For the text-containing cell, return its midpoint in (x, y) coordinate format. 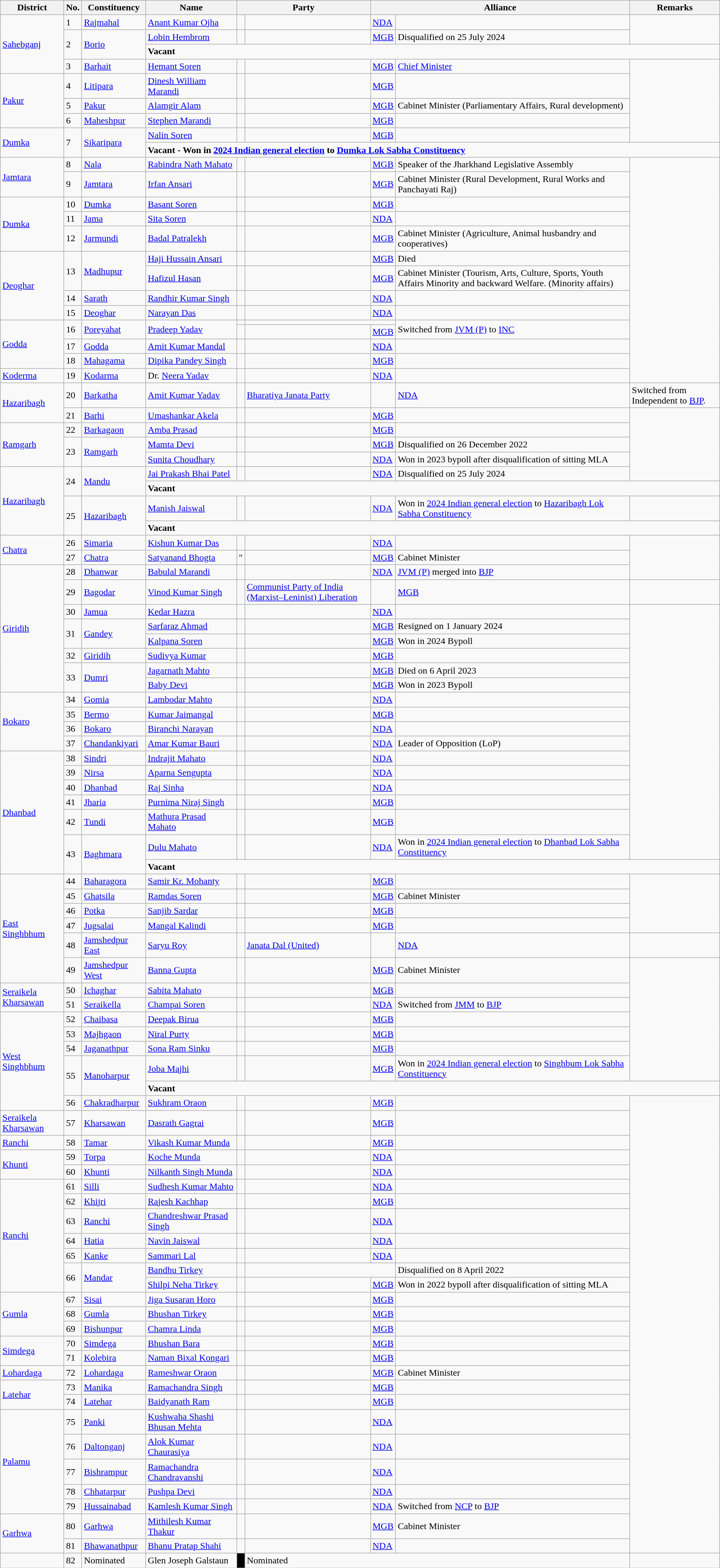
Jagarnath Mahto (192, 670)
78 (73, 1491)
Dulu Mahato (192, 847)
52 (73, 1019)
17 (73, 346)
21 (73, 415)
55 (73, 1076)
Saryu Roy (192, 945)
Gandey (114, 634)
Mamta Devi (192, 444)
Borio (114, 44)
4 (73, 86)
Kumar Jaimangal (192, 714)
Ramachandra Chandravanshi (192, 1472)
Daltonganj (114, 1446)
24 (73, 481)
49 (73, 970)
Switched from JMM to BJP (513, 1005)
Madhupur (114, 271)
" (241, 557)
Nalin Soren (192, 135)
Bishrampur (114, 1472)
Won in 2022 bypoll after disqualification of sitting MLA (513, 1285)
Sita Soren (192, 219)
67 (73, 1299)
Torpa (114, 1157)
Party (303, 8)
Pushpa Devi (192, 1491)
42 (73, 822)
45 (73, 896)
57 (73, 1123)
Sabita Mahato (192, 990)
Bhanu Pratap Shahi (192, 1546)
66 (73, 1278)
Speaker of the Jharkhand Legislative Assembly (513, 164)
Palamu (32, 1461)
10 (73, 204)
Alliance (500, 8)
Amar Kumar Bauri (192, 744)
Sudivya Kumar (192, 656)
Simaria (114, 543)
Navin Jaiswal (192, 1241)
19 (73, 375)
Kolebira (114, 1358)
62 (73, 1201)
Bhawanathpur (114, 1546)
23 (73, 452)
Bagodar (114, 592)
Hatia (114, 1241)
39 (73, 773)
Sarath (114, 298)
Naman Bixal Kongari (192, 1358)
Maheshpur (114, 120)
68 (73, 1314)
64 (73, 1241)
28 (73, 572)
Irfan Ansari (192, 184)
Kishun Kumar Das (192, 543)
Chhatarpur (114, 1491)
Kedar Hazra (192, 612)
11 (73, 219)
Died (513, 259)
Manika (114, 1387)
Dinesh William Marandi (192, 86)
20 (73, 395)
Barhait (114, 66)
Mathura Prasad Mahato (192, 822)
Sisai (114, 1299)
Poreyahat (114, 329)
43 (73, 854)
60 (73, 1172)
Koche Munda (192, 1157)
Barhi (114, 415)
6 (73, 120)
Mandu (114, 481)
Kharsawan (114, 1123)
Cabinet Minister (Tourism, Arts, Culture, Sports, Youth Affairs Minority and backward Welfare. (Minority affairs) (513, 279)
82 (73, 1561)
Manoharpur (114, 1076)
Jaganathpur (114, 1049)
Biranchi Narayan (192, 729)
70 (73, 1343)
Pradeep Yadav (192, 329)
47 (73, 925)
44 (73, 881)
56 (73, 1103)
East Singhbhum (32, 928)
Amit Kumar Mandal (192, 346)
58 (73, 1143)
Tamar (114, 1143)
Niral Purty (192, 1034)
Vacant - Won in 2024 Indian general election to Dumka Lok Sabha Constituency (433, 150)
Umashankar Akela (192, 415)
65 (73, 1255)
16 (73, 329)
Stephen Marandi (192, 120)
Communist Party of India (Marxist–Leninist) Liberation (308, 592)
Bermo (114, 714)
Basant Soren (192, 204)
Constituency (114, 8)
Mithilesh Kumar Thakur (192, 1526)
Kodarma (114, 375)
Ichaghar (114, 990)
Switched from NCP to BJP (513, 1506)
Ramdas Soren (192, 896)
48 (73, 945)
41 (73, 802)
Rameshwar Oraon (192, 1373)
Jharia (114, 802)
69 (73, 1329)
51 (73, 1005)
Litipara (114, 86)
Sahebganj (32, 44)
Chakradharpur (114, 1103)
Lambodar Mahto (192, 699)
Ghatsila (114, 896)
29 (73, 592)
District (32, 8)
Panki (114, 1422)
40 (73, 787)
2 (73, 44)
Resigned on 1 January 2024 (513, 626)
West Singhbhum (32, 1061)
46 (73, 911)
Haji Hussain Ansari (192, 259)
75 (73, 1422)
77 (73, 1472)
26 (73, 543)
Won in 2024 Bypoll (513, 641)
Champai Soren (192, 1005)
Disqualified on 26 December 2022 (513, 444)
JVM (P) merged into BJP (513, 572)
Remarks (675, 8)
Sona Ram Sinku (192, 1049)
Jugsalai (114, 925)
Potka (114, 911)
Switched from JVM (P) to INC (513, 329)
Chamra Linda (192, 1329)
Raj Sinha (192, 787)
Rajmahal (114, 22)
Bhushan Bara (192, 1343)
61 (73, 1186)
Rajesh Kachhap (192, 1201)
Samir Kr. Mohanty (192, 881)
79 (73, 1506)
Majhgaon (114, 1034)
8 (73, 164)
32 (73, 656)
Leader of Opposition (LoP) (513, 744)
53 (73, 1034)
Won in 2023 bypoll after disqualification of sitting MLA (513, 459)
Anant Kumar Ojha (192, 22)
Glen Joseph Galstaun (192, 1561)
Sukhram Oraon (192, 1103)
38 (73, 758)
73 (73, 1387)
Manish Jaiswal (192, 509)
Sikaripara (114, 142)
Disqualified on 8 April 2022 (513, 1270)
Deepak Birua (192, 1019)
Kamlesh Kumar Singh (192, 1506)
Cabinet Minister (Rural Development, Rural Works and Panchayati Raj) (513, 184)
37 (73, 744)
Purnima Niraj Singh (192, 802)
Ramachandra Singh (192, 1387)
14 (73, 298)
Alamgir Alam (192, 106)
Jama (114, 219)
7 (73, 142)
34 (73, 699)
Banna Gupta (192, 970)
Baby Devi (192, 685)
25 (73, 515)
Hussainabad (114, 1506)
Kanke (114, 1255)
Satyanand Bhogta (192, 557)
Gomia (114, 699)
27 (73, 557)
76 (73, 1446)
Chandankiyari (114, 744)
Won in 2024 Indian general election to Singhbum Lok Sabha Constituency (513, 1069)
Khijri (114, 1201)
Sarfaraz Ahmad (192, 626)
36 (73, 729)
Vikash Kumar Munda (192, 1143)
Dasrath Gagrai (192, 1123)
81 (73, 1546)
Tundi (114, 822)
Baidyanath Ram (192, 1402)
Mangal Kalindi (192, 925)
Name (192, 8)
1 (73, 22)
Bandhu Tirkey (192, 1270)
Nala (114, 164)
Seraikella (114, 1005)
Nirsa (114, 773)
Cabinet Minister (Parliamentary Affairs, Rural development) (513, 106)
Vinod Kumar Singh (192, 592)
18 (73, 361)
Baharagora (114, 881)
80 (73, 1526)
Won in 2023 Bypoll (513, 685)
3 (73, 66)
Silli (114, 1186)
35 (73, 714)
Rabindra Nath Mahato (192, 164)
Dr. Neera Yadav (192, 375)
Hemant Soren (192, 66)
Jamshedpur East (114, 945)
5 (73, 106)
Dipika Pandey Singh (192, 361)
33 (73, 677)
Sudhesh Kumar Mahto (192, 1186)
Dumri (114, 677)
Lobin Hembrom (192, 37)
Sammari Lal (192, 1255)
50 (73, 990)
9 (73, 184)
Chaibasa (114, 1019)
63 (73, 1221)
Chandreshwar Prasad Singh (192, 1221)
Alok Kumar Chaurasiya (192, 1446)
Sunita Choudhary (192, 459)
72 (73, 1373)
Mandar (114, 1278)
Indrajit Mahato (192, 758)
Baghmara (114, 854)
Barkatha (114, 395)
Jarmundi (114, 239)
Randhir Kumar Singh (192, 298)
Mahagama (114, 361)
22 (73, 430)
Sindri (114, 758)
Amba Prasad (192, 430)
Aparna Sengupta (192, 773)
Jamua (114, 612)
Dhanwar (114, 572)
Switched from Independent to BJP. (675, 395)
Bishunpur (114, 1329)
Koderma (32, 375)
31 (73, 634)
Badal Patralekh (192, 239)
30 (73, 612)
Bhushan Tirkey (192, 1314)
12 (73, 239)
Amit Kumar Yadav (192, 395)
Won in 2024 Indian general election to Hazaribagh Lok Sabha Constituency (513, 509)
Janata Dal (United) (308, 945)
No. (73, 8)
Jiga Susaran Horo (192, 1299)
59 (73, 1157)
Babulal Marandi (192, 572)
Jamshedpur West (114, 970)
Chief Minister (513, 66)
Kushwaha Shashi Bhusan Mehta (192, 1422)
Joba Majhi (192, 1069)
54 (73, 1049)
13 (73, 271)
Jai Prakash Bhai Patel (192, 474)
Hafizul Hasan (192, 279)
Sanjib Sardar (192, 911)
74 (73, 1402)
Kalpana Soren (192, 641)
15 (73, 313)
71 (73, 1358)
Barkagaon (114, 430)
Won in 2024 Indian general election to Dhanbad Lok Sabha Constituency (513, 847)
Died on 6 April 2023 (513, 670)
Nilkanth Singh Munda (192, 1172)
Bharatiya Janata Party (308, 395)
Narayan Das (192, 313)
Shilpi Neha Tirkey (192, 1285)
Cabinet Minister (Agriculture, Animal husbandry and cooperatives) (513, 239)
